Output the [x, y] coordinate of the center of the cell containing the given text.  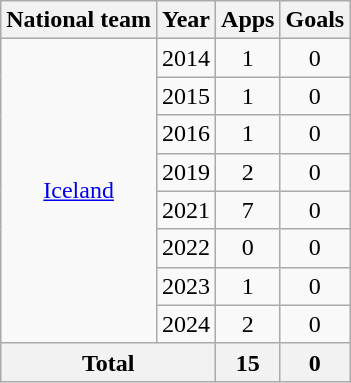
15 [248, 362]
2023 [186, 286]
National team [79, 20]
2014 [186, 58]
7 [248, 210]
Iceland [79, 191]
2022 [186, 248]
2021 [186, 210]
2024 [186, 324]
Total [108, 362]
Goals [315, 20]
2016 [186, 134]
2019 [186, 172]
Apps [248, 20]
Year [186, 20]
2015 [186, 96]
